Extract the [x, y] coordinate from the center of the cell holding the provided text.  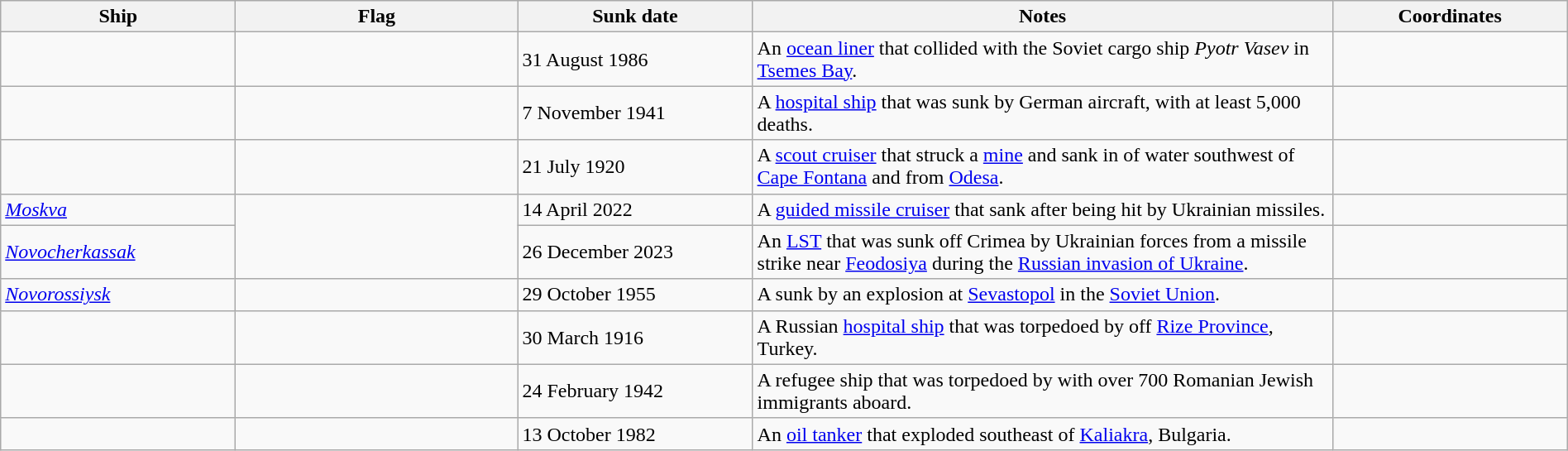
An ocean liner that collided with the Soviet cargo ship Pyotr Vasev in Tsemes Bay. [1042, 60]
Notes [1042, 17]
A refugee ship that was torpedoed by with over 700 Romanian Jewish immigrants aboard. [1042, 391]
31 August 1986 [635, 60]
Flag [377, 17]
A guided missile cruiser that sank after being hit by Ukrainian missiles. [1042, 209]
An LST that was sunk off Crimea by Ukrainian forces from a missile strike near Feodosiya during the Russian invasion of Ukraine. [1042, 252]
A sunk by an explosion at Sevastopol in the Soviet Union. [1042, 295]
14 April 2022 [635, 209]
21 July 1920 [635, 167]
Moskva [118, 209]
Novocherkassak [118, 252]
7 November 1941 [635, 113]
24 February 1942 [635, 391]
13 October 1982 [635, 434]
Ship [118, 17]
29 October 1955 [635, 295]
A scout cruiser that struck a mine and sank in of water southwest of Cape Fontana and from Odesa. [1042, 167]
30 March 1916 [635, 338]
A Russian hospital ship that was torpedoed by off Rize Province, Turkey. [1042, 338]
An oil tanker that exploded southeast of Kaliakra, Bulgaria. [1042, 434]
A hospital ship that was sunk by German aircraft, with at least 5,000 deaths. [1042, 113]
Sunk date [635, 17]
Novorossiysk [118, 295]
Coordinates [1450, 17]
26 December 2023 [635, 252]
